Locate the cell with the specified text and output its (X, Y) center coordinate. 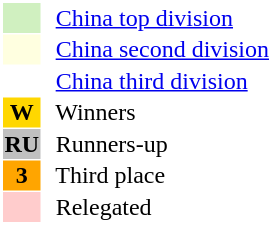
Runners-up (156, 144)
3 (22, 175)
Relegated (156, 207)
Third place (156, 175)
RU (22, 144)
China second division (156, 49)
W (22, 113)
Winners (156, 113)
China top division (156, 18)
China third division (156, 81)
